Scan for the cell matching the given text and deliver its [X, Y] coordinate at center. 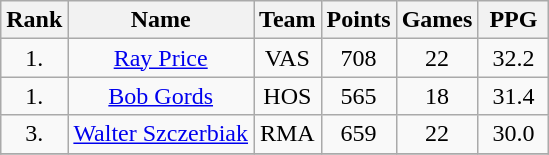
HOS [288, 96]
Rank [34, 20]
32.2 [514, 58]
Points [358, 20]
3. [34, 134]
Ray Price [161, 58]
Team [288, 20]
RMA [288, 134]
PPG [514, 20]
Walter Szczerbiak [161, 134]
659 [358, 134]
565 [358, 96]
18 [437, 96]
Bob Gords [161, 96]
30.0 [514, 134]
Name [161, 20]
VAS [288, 58]
708 [358, 58]
Games [437, 20]
31.4 [514, 96]
